Output the [X, Y] coordinate of the center of the cell containing the given text.  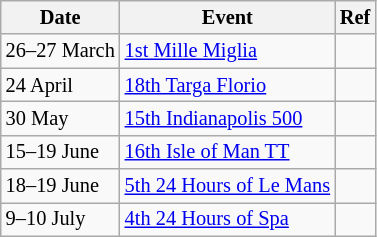
18–19 June [60, 186]
Event [228, 17]
5th 24 Hours of Le Mans [228, 186]
26–27 March [60, 51]
15th Indianapolis 500 [228, 118]
4th 24 Hours of Spa [228, 219]
1st Mille Miglia [228, 51]
Ref [355, 17]
Date [60, 17]
24 April [60, 85]
18th Targa Florio [228, 85]
9–10 July [60, 219]
30 May [60, 118]
16th Isle of Man TT [228, 152]
15–19 June [60, 152]
